Determine the [X, Y] coordinate at the center of the cell enclosing the given text.  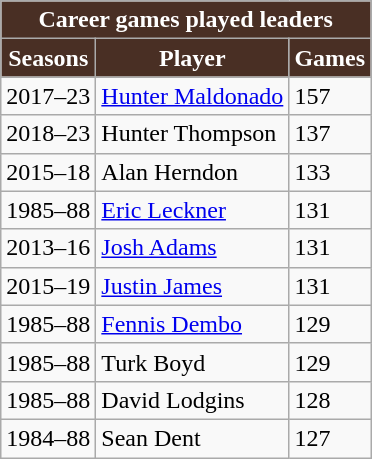
Sean Dent [192, 438]
Josh Adams [192, 248]
Eric Leckner [192, 210]
Hunter Maldonado [192, 96]
1984–88 [48, 438]
Player [192, 58]
2015–18 [48, 172]
2015–19 [48, 286]
133 [330, 172]
2018–23 [48, 134]
2013–16 [48, 248]
137 [330, 134]
2017–23 [48, 96]
Alan Herndon [192, 172]
127 [330, 438]
Hunter Thompson [192, 134]
Seasons [48, 58]
Turk Boyd [192, 362]
Justin James [192, 286]
Games [330, 58]
157 [330, 96]
128 [330, 400]
David Lodgins [192, 400]
Fennis Dembo [192, 324]
Career games played leaders [186, 20]
